Determine the (x, y) coordinate at the center of the cell enclosing the given text.  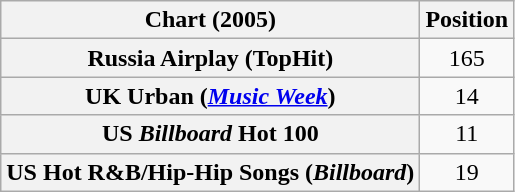
165 (467, 58)
11 (467, 134)
Russia Airplay (TopHit) (210, 58)
US Billboard Hot 100 (210, 134)
UK Urban (Music Week) (210, 96)
Position (467, 20)
19 (467, 172)
14 (467, 96)
US Hot R&B/Hip-Hip Songs (Billboard) (210, 172)
Chart (2005) (210, 20)
